Extract the (x, y) coordinate from the center of the cell holding the provided text.  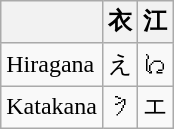
𛀀 (120, 108)
Hiragana (52, 64)
エ (154, 108)
え (120, 64)
Katakana (52, 108)
𛀁 (154, 64)
江 (154, 22)
衣 (120, 22)
